Pinpoint the cell where the given text exists, returning its (X, Y) midpoint coordinate. 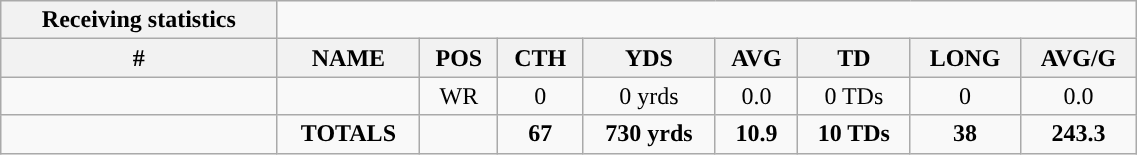
WR (459, 96)
Receiving statistics (139, 20)
TOTALS (348, 134)
YDS (650, 58)
AVG (756, 58)
TD (854, 58)
67 (540, 134)
NAME (348, 58)
10.9 (756, 134)
LONG (965, 58)
38 (965, 134)
CTH (540, 58)
# (139, 58)
10 TDs (854, 134)
243.3 (1078, 134)
AVG/G (1078, 58)
0 yrds (650, 96)
730 yrds (650, 134)
POS (459, 58)
0 TDs (854, 96)
